Locate the cell with the specified text and output its (x, y) center coordinate. 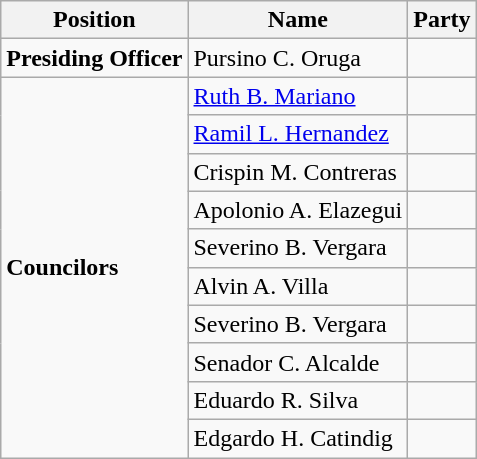
Senador C. Alcalde (298, 362)
Crispin M. Contreras (298, 172)
Position (94, 20)
Councilors (94, 268)
Pursino C. Oruga (298, 58)
Ruth B. Mariano (298, 96)
Name (298, 20)
Party (442, 20)
Presiding Officer (94, 58)
Eduardo R. Silva (298, 400)
Edgardo H. Catindig (298, 438)
Alvin A. Villa (298, 286)
Ramil L. Hernandez (298, 134)
Apolonio A. Elazegui (298, 210)
